Find where the given text appears and provide that cell's center as [X, Y] coordinate. 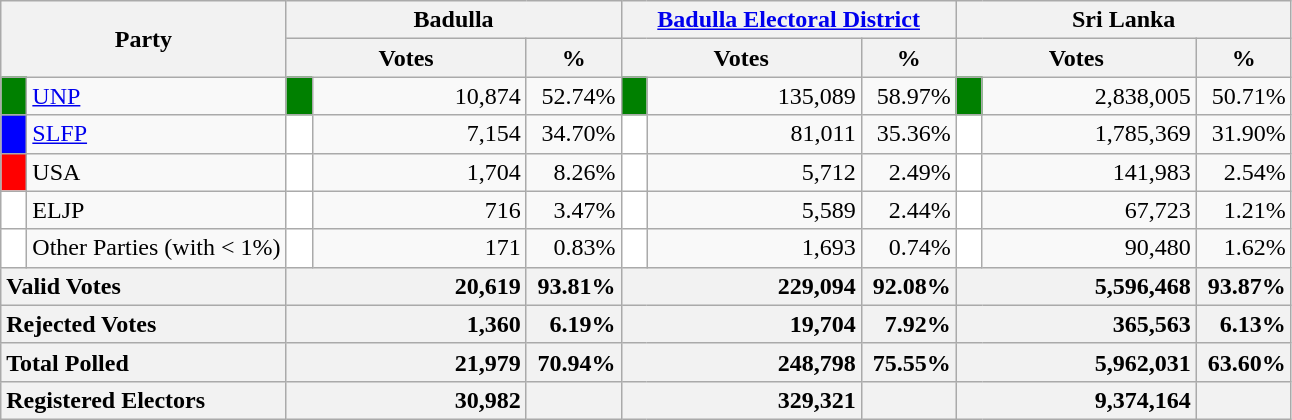
81,011 [754, 134]
70.94% [574, 362]
34.70% [574, 134]
1,693 [754, 248]
Other Parties (with < 1%) [156, 248]
ELJP [156, 210]
1,785,369 [1089, 134]
67,723 [1089, 210]
Total Polled [144, 362]
5,589 [754, 210]
3.47% [574, 210]
6.13% [1244, 324]
Badulla Electoral District [788, 20]
Rejected Votes [144, 324]
20,619 [406, 286]
Badulla [454, 20]
229,094 [741, 286]
35.36% [908, 134]
2.54% [1244, 172]
UNP [156, 96]
93.81% [574, 286]
135,089 [754, 96]
1,704 [419, 172]
SLFP [156, 134]
9,374,164 [1076, 400]
92.08% [908, 286]
58.97% [908, 96]
90,480 [1089, 248]
1.21% [1244, 210]
329,321 [741, 400]
141,983 [1089, 172]
7.92% [908, 324]
0.74% [908, 248]
2.44% [908, 210]
5,712 [754, 172]
0.83% [574, 248]
248,798 [741, 362]
19,704 [741, 324]
30,982 [406, 400]
USA [156, 172]
Sri Lanka [1124, 20]
2,838,005 [1089, 96]
716 [419, 210]
5,596,468 [1076, 286]
21,979 [406, 362]
1,360 [406, 324]
50.71% [1244, 96]
31.90% [1244, 134]
Registered Electors [144, 400]
171 [419, 248]
5,962,031 [1076, 362]
1.62% [1244, 248]
52.74% [574, 96]
2.49% [908, 172]
7,154 [419, 134]
8.26% [574, 172]
75.55% [908, 362]
Valid Votes [144, 286]
365,563 [1076, 324]
63.60% [1244, 362]
6.19% [574, 324]
93.87% [1244, 286]
10,874 [419, 96]
Party [144, 39]
